Provide the (X, Y) coordinate of the cell's center where the given text is located.  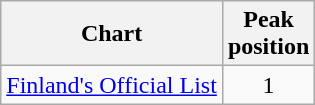
1 (268, 85)
Finland's Official List (112, 85)
Chart (112, 34)
Peak position (268, 34)
